Output the (x, y) coordinate of the center of the cell containing the given text.  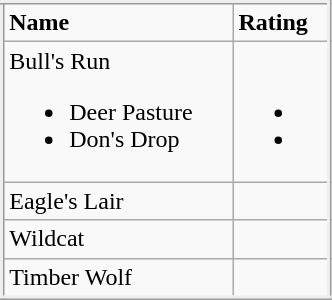
Bull's RunDeer PastureDon's Drop (118, 112)
Timber Wolf (118, 278)
Rating (282, 22)
Eagle's Lair (118, 201)
Wildcat (118, 239)
Name (118, 22)
